For the text-containing cell, return its midpoint in (X, Y) coordinate format. 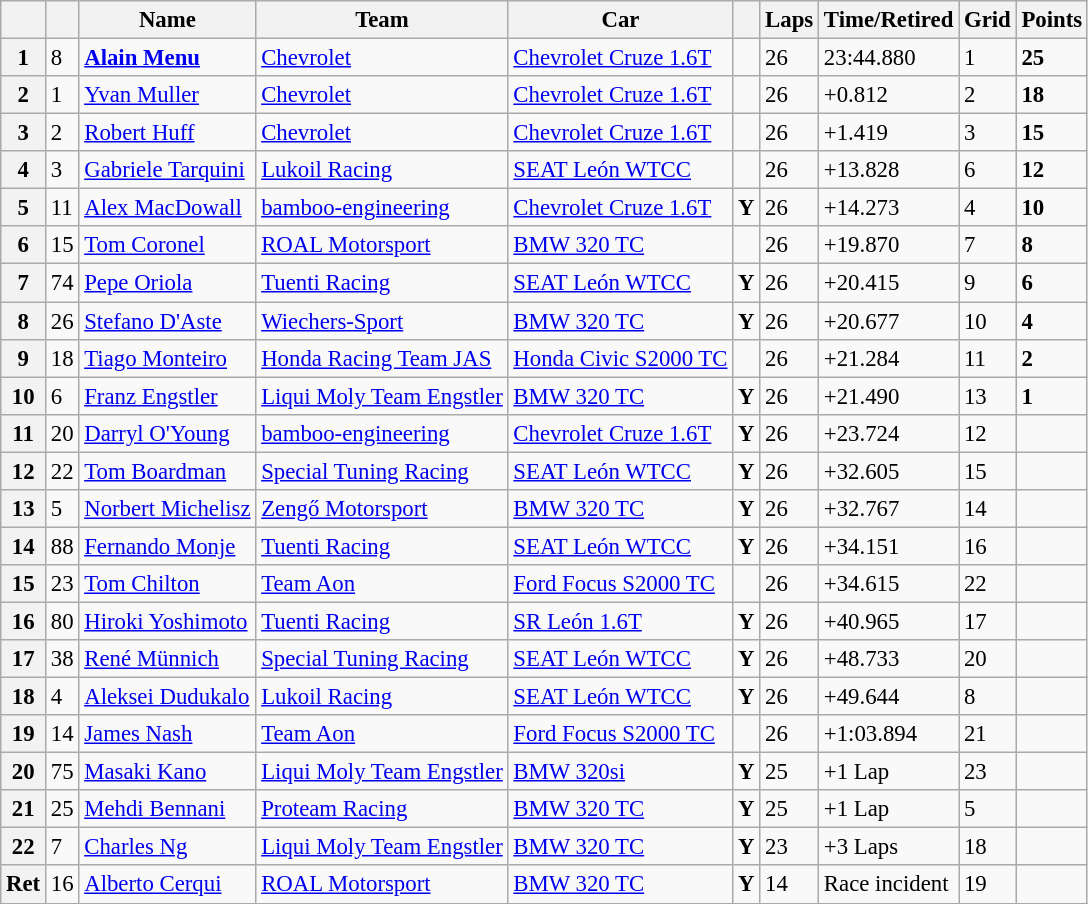
Honda Racing Team JAS (382, 358)
René Münnich (168, 659)
Tiago Monteiro (168, 358)
38 (62, 659)
Yvan Muller (168, 95)
80 (62, 621)
+19.870 (889, 245)
Race incident (889, 885)
Tom Boardman (168, 471)
Laps (790, 20)
+20.677 (889, 321)
+14.273 (889, 208)
Gabriele Tarquini (168, 170)
+3 Laps (889, 847)
Aleksei Dudukalo (168, 697)
Stefano D'Aste (168, 321)
Masaki Kano (168, 772)
Fernando Monje (168, 546)
Points (1052, 20)
75 (62, 772)
Pepe Oriola (168, 283)
+0.812 (889, 95)
+1:03.894 (889, 734)
+40.965 (889, 621)
Wiechers-Sport (382, 321)
+32.767 (889, 509)
Charles Ng (168, 847)
James Nash (168, 734)
Hiroki Yoshimoto (168, 621)
88 (62, 546)
Zengő Motorsport (382, 509)
SR León 1.6T (620, 621)
74 (62, 283)
Honda Civic S2000 TC (620, 358)
+20.415 (889, 283)
Robert Huff (168, 133)
Norbert Michelisz (168, 509)
Alberto Cerqui (168, 885)
+34.615 (889, 584)
23:44.880 (889, 58)
BMW 320si (620, 772)
+49.644 (889, 697)
Name (168, 20)
Darryl O'Young (168, 433)
Car (620, 20)
+1.419 (889, 133)
Tom Chilton (168, 584)
+21.490 (889, 396)
+21.284 (889, 358)
+34.151 (889, 546)
+23.724 (889, 433)
+13.828 (889, 170)
Mehdi Bennani (168, 809)
Proteam Racing (382, 809)
Ret (24, 885)
Franz Engstler (168, 396)
+48.733 (889, 659)
+32.605 (889, 471)
Time/Retired (889, 20)
Grid (988, 20)
Team (382, 20)
Alex MacDowall (168, 208)
Tom Coronel (168, 245)
Alain Menu (168, 58)
